Extract the (x, y) coordinate from the center of the cell holding the provided text.  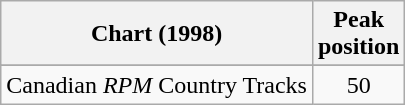
Chart (1998) (157, 34)
Peakposition (358, 34)
50 (358, 85)
Canadian RPM Country Tracks (157, 85)
